Identify which cell holds the provided text, then report its [x, y] central coordinate. 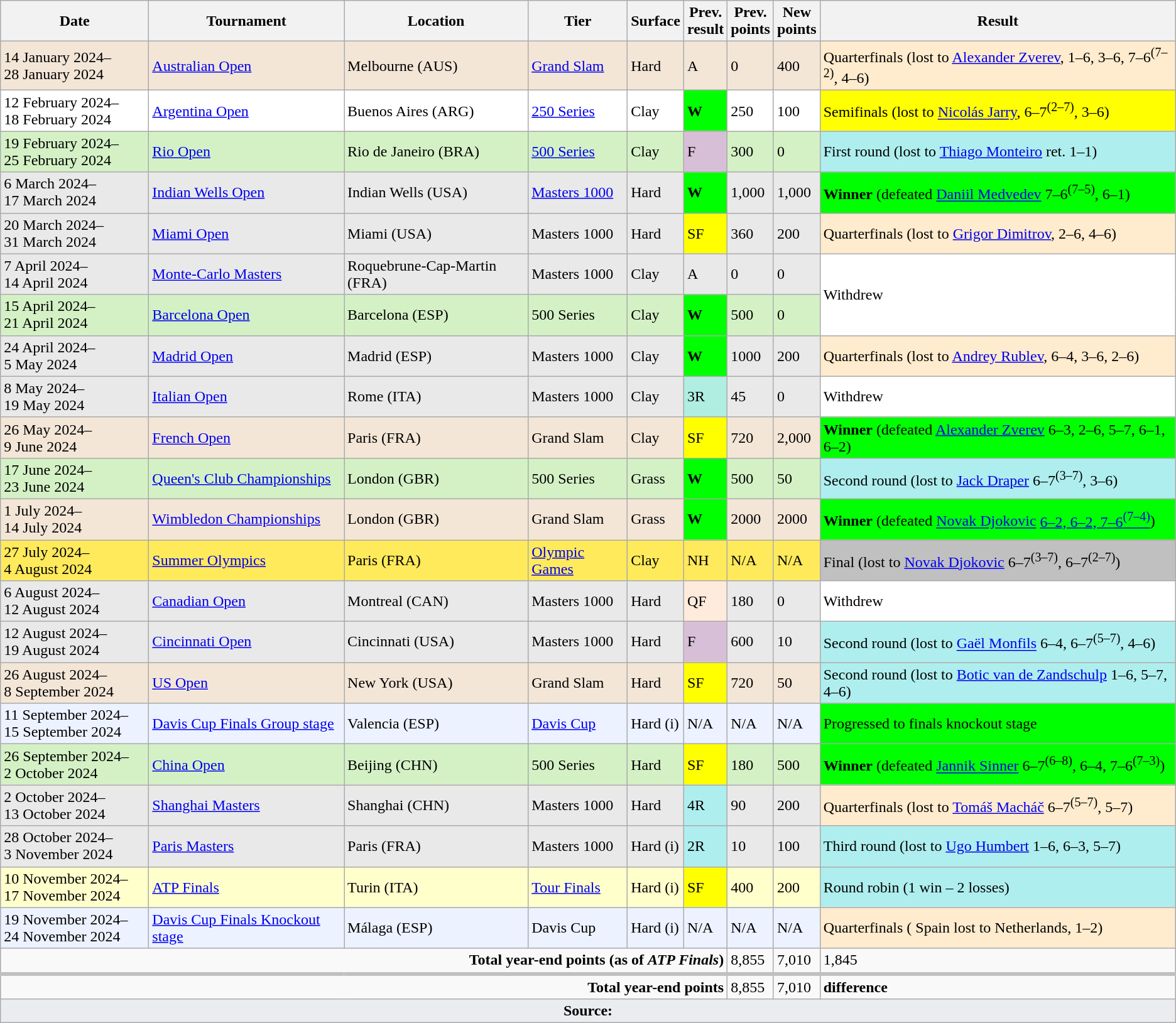
Total year-end points (as of ATP Finals) [364, 961]
7 April 2024–14 April 2024 [75, 274]
Rio Open [246, 152]
14 January 2024–28 January 2024 [75, 66]
300 [751, 152]
Second round (lost to Botic van de Zandschulp 1–6, 5–7, 4–6) [998, 683]
Melbourne (AUS) [436, 66]
Newpoints [797, 21]
4R [705, 805]
8 May 2024–19 May 2024 [75, 397]
Turin (ITA) [436, 887]
Australian Open [246, 66]
28 October 2024–3 November 2024 [75, 847]
Location [436, 21]
26 May 2024–9 June 2024 [75, 437]
45 [751, 397]
19 November 2024–24 November 2024 [75, 928]
Argentina Open [246, 111]
Total year-end points [364, 986]
Round robin (1 win – 2 losses) [998, 887]
20 March 2024–31 March 2024 [75, 234]
Olympic Games [578, 560]
15 April 2024–21 April 2024 [75, 315]
Winner (defeated Alexander Zverev 6–3, 2–6, 5–7, 6–1, 6–2) [998, 437]
ATP Finals [246, 887]
1,845 [998, 961]
11 September 2024–15 September 2024 [75, 723]
Davis Cup Finals Knockout stage [246, 928]
Rio de Janeiro (BRA) [436, 152]
1000 [751, 355]
Date [75, 21]
Beijing (CHN) [436, 765]
New York (USA) [436, 683]
19 February 2024–25 February 2024 [75, 152]
Prev.points [751, 21]
250 [751, 111]
Miami (USA) [436, 234]
26 September 2024–2 October 2024 [75, 765]
Madrid (ESP) [436, 355]
12 August 2024–19 August 2024 [75, 642]
6 March 2024–17 March 2024 [75, 192]
Italian Open [246, 397]
First round (lost to Thiago Monteiro ret. 1–1) [998, 152]
US Open [246, 683]
Cincinnati (USA) [436, 642]
Buenos Aires (ARG) [436, 111]
Canadian Open [246, 602]
Source: [588, 1011]
Quarterfinals ( Spain lost to Netherlands, 1–2) [998, 928]
Winner (defeated Daniil Medvedev 7–6(7–5), 6–1) [998, 192]
Quarterfinals (lost to Alexander Zverev, 1–6, 3–6, 7–6(7–2), 4–6) [998, 66]
Valencia (ESP) [436, 723]
Davis Cup Finals Group stage [246, 723]
Shanghai Masters [246, 805]
China Open [246, 765]
Shanghai (CHN) [436, 805]
Second round (lost to Jack Draper 6–7(3–7), 3–6) [998, 479]
Tournament [246, 21]
2 October 2024–13 October 2024 [75, 805]
Winner (defeated Jannik Sinner 6–7(6–8), 6–4, 7–6(7–3)) [998, 765]
Málaga (ESP) [436, 928]
NH [705, 560]
Semifinals (lost to Nicolás Jarry, 6–7(2–7), 3–6) [998, 111]
difference [998, 986]
Winner (defeated Novak Djokovic 6–2, 6–2, 7–6(7–4)) [998, 519]
24 April 2024–5 May 2024 [75, 355]
Monte-Carlo Masters [246, 274]
French Open [246, 437]
27 July 2024–4 August 2024 [75, 560]
1 July 2024–14 July 2024 [75, 519]
Final (lost to Novak Djokovic 6–7(3–7), 6–7(2–7)) [998, 560]
Roquebrune-Cap-Martin (FRA) [436, 274]
17 June 2024–23 June 2024 [75, 479]
Queen's Club Championships [246, 479]
6 August 2024–12 August 2024 [75, 602]
90 [751, 805]
Paris Masters [246, 847]
Third round (lost to Ugo Humbert 1–6, 6–3, 5–7) [998, 847]
Barcelona Open [246, 315]
Indian Wells Open [246, 192]
10 November 2024–17 November 2024 [75, 887]
Montreal (CAN) [436, 602]
Prev.result [705, 21]
Result [998, 21]
2,000 [797, 437]
Progressed to finals knockout stage [998, 723]
Surface [656, 21]
Madrid Open [246, 355]
Miami Open [246, 234]
Second round (lost to Gaël Monfils 6–4, 6–7(5–7), 4–6) [998, 642]
250 Series [578, 111]
Quarterfinals (lost to Andrey Rublev, 6–4, 3–6, 2–6) [998, 355]
Quarterfinals (lost to Tomáš Macháč 6–7(5–7), 5–7) [998, 805]
Tier [578, 21]
Barcelona (ESP) [436, 315]
Rome (ITA) [436, 397]
3R [705, 397]
Summer Olympics [246, 560]
26 August 2024–8 September 2024 [75, 683]
Quarterfinals (lost to Grigor Dimitrov, 2–6, 4–6) [998, 234]
12 February 2024–18 February 2024 [75, 111]
600 [751, 642]
QF [705, 602]
Wimbledon Championships [246, 519]
Indian Wells (USA) [436, 192]
Cincinnati Open [246, 642]
360 [751, 234]
Tour Finals [578, 887]
2R [705, 847]
